Return [X, Y] of the center of cell containing provided text 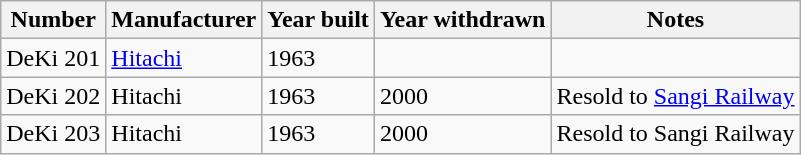
Year withdrawn [462, 20]
DeKi 202 [54, 96]
DeKi 203 [54, 134]
Notes [676, 20]
Manufacturer [184, 20]
Number [54, 20]
DeKi 201 [54, 58]
Year built [318, 20]
